Locate the cell with the specified text and output its [x, y] center coordinate. 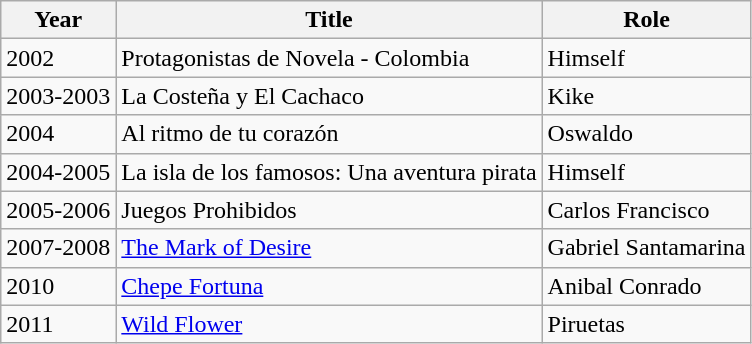
2005-2006 [58, 210]
2002 [58, 58]
2004-2005 [58, 172]
Al ritmo de tu corazón [329, 134]
2010 [58, 286]
2011 [58, 324]
Carlos Francisco [646, 210]
Chepe Fortuna [329, 286]
Year [58, 20]
Piruetas [646, 324]
La isla de los famosos: Una aventura pirata [329, 172]
La Costeña y El Cachaco [329, 96]
Oswaldo [646, 134]
Role [646, 20]
Protagonistas de Novela - Colombia [329, 58]
Gabriel Santamarina [646, 248]
2003-2003 [58, 96]
Juegos Prohibidos [329, 210]
The Mark of Desire [329, 248]
2007-2008 [58, 248]
Kike [646, 96]
Wild Flower [329, 324]
Title [329, 20]
2004 [58, 134]
Anibal Conrado [646, 286]
